Provide the [x, y] coordinate of the cell's center where the given text is located.  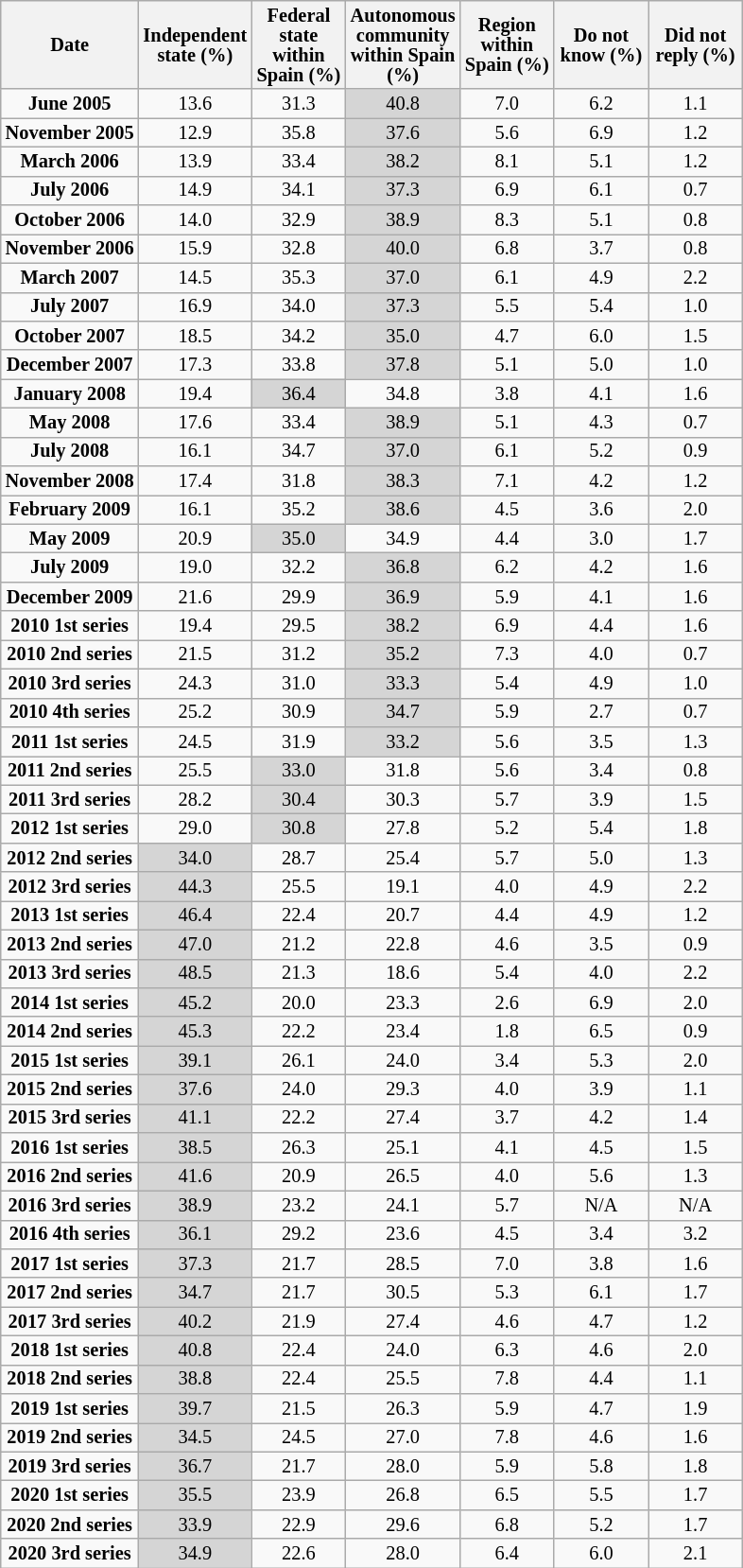
May 2008 [70, 422]
5.8 [601, 1466]
35.8 [299, 132]
32.9 [299, 219]
2012 3rd series [70, 887]
2020 2nd series [70, 1524]
July 2008 [70, 452]
17.6 [196, 422]
2011 2nd series [70, 770]
14.0 [196, 219]
21.2 [299, 944]
28.7 [299, 857]
2013 1st series [70, 915]
June 2005 [70, 104]
36.7 [196, 1466]
Did not reply (%) [696, 44]
13.6 [196, 104]
December 2007 [70, 365]
48.5 [196, 974]
29.5 [299, 626]
8.3 [507, 219]
31.9 [299, 741]
30.3 [403, 800]
17.3 [196, 365]
2.1 [696, 1553]
20.7 [403, 915]
18.5 [196, 335]
2014 2nd series [70, 1031]
36.9 [403, 596]
2020 1st series [70, 1496]
30.9 [299, 713]
27.0 [403, 1437]
2019 3rd series [70, 1466]
2014 1st series [70, 1002]
33.2 [403, 741]
39.7 [196, 1409]
36.8 [403, 567]
2011 1st series [70, 741]
Federal state within Spain (%) [299, 44]
26.1 [299, 1061]
October 2006 [70, 219]
2019 2nd series [70, 1437]
July 2007 [70, 306]
37.8 [403, 365]
2010 2nd series [70, 654]
4.3 [601, 422]
1.4 [696, 1118]
30.5 [403, 1292]
Autonomous community within Spain (%) [403, 44]
1.9 [696, 1409]
36.4 [299, 393]
March 2006 [70, 161]
March 2007 [70, 278]
47.0 [196, 944]
29.3 [403, 1089]
30.4 [299, 800]
2011 3rd series [70, 800]
2016 4th series [70, 1235]
8.1 [507, 161]
November 2006 [70, 248]
32.2 [299, 567]
2013 3rd series [70, 974]
2015 2nd series [70, 1089]
2013 2nd series [70, 944]
2010 4th series [70, 713]
2.7 [601, 713]
14.5 [196, 278]
2010 1st series [70, 626]
20.0 [299, 1002]
Region within Spain (%) [507, 44]
2015 3rd series [70, 1118]
29.0 [196, 828]
2018 1st series [70, 1350]
21.6 [196, 596]
34.1 [299, 191]
January 2008 [70, 393]
41.1 [196, 1118]
19.1 [403, 887]
2016 2nd series [70, 1176]
30.8 [299, 828]
2019 1st series [70, 1409]
33.0 [299, 770]
23.3 [403, 1002]
25.4 [403, 857]
31.2 [299, 654]
41.6 [196, 1176]
December 2009 [70, 596]
12.9 [196, 132]
45.2 [196, 1002]
39.1 [196, 1061]
23.2 [299, 1205]
2017 2nd series [70, 1292]
2020 3rd series [70, 1553]
33.8 [299, 365]
33.3 [403, 683]
34.8 [403, 393]
Independent state (%) [196, 44]
29.6 [403, 1524]
34.2 [299, 335]
2015 1st series [70, 1061]
34.5 [196, 1437]
2018 2nd series [70, 1379]
26.5 [403, 1176]
40.0 [403, 248]
3.0 [601, 539]
July 2009 [70, 567]
23.9 [299, 1496]
35.3 [299, 278]
23.6 [403, 1235]
28.5 [403, 1263]
13.9 [196, 161]
Do not know (%) [601, 44]
38.8 [196, 1379]
November 2008 [70, 480]
Date [70, 44]
14.9 [196, 191]
October 2007 [70, 335]
22.6 [299, 1553]
3.6 [601, 509]
19.0 [196, 567]
2012 2nd series [70, 857]
2010 3rd series [70, 683]
6.3 [507, 1350]
2012 1st series [70, 828]
28.2 [196, 800]
35.5 [196, 1496]
31.0 [299, 683]
38.3 [403, 480]
2016 1st series [70, 1148]
15.9 [196, 248]
2016 3rd series [70, 1205]
27.8 [403, 828]
3.2 [696, 1235]
23.4 [403, 1031]
18.6 [403, 974]
29.2 [299, 1235]
38.5 [196, 1148]
6.4 [507, 1553]
November 2005 [70, 132]
February 2009 [70, 509]
25.1 [403, 1148]
33.9 [196, 1524]
17.4 [196, 480]
36.1 [196, 1235]
May 2009 [70, 539]
7.3 [507, 654]
2017 1st series [70, 1263]
2.6 [507, 1002]
2017 3rd series [70, 1322]
40.2 [196, 1322]
29.9 [299, 596]
46.4 [196, 915]
24.1 [403, 1205]
24.3 [196, 683]
38.6 [403, 509]
26.8 [403, 1496]
32.8 [299, 248]
22.9 [299, 1524]
21.9 [299, 1322]
21.3 [299, 974]
22.8 [403, 944]
7.1 [507, 480]
31.3 [299, 104]
44.3 [196, 887]
16.9 [196, 306]
45.3 [196, 1031]
July 2006 [70, 191]
25.2 [196, 713]
